For the text-containing cell, return its midpoint in (x, y) coordinate format. 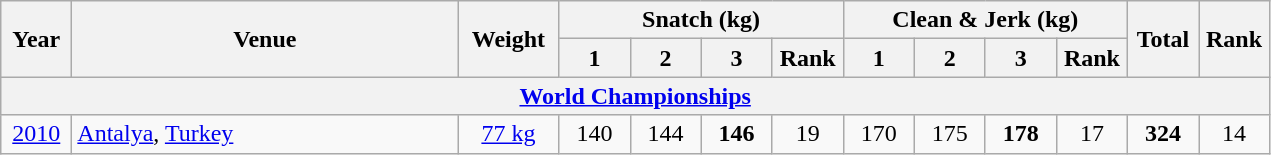
Weight (508, 39)
World Championships (636, 96)
146 (736, 134)
14 (1234, 134)
170 (878, 134)
144 (666, 134)
Antalya, Turkey (265, 134)
Snatch (kg) (701, 20)
19 (808, 134)
Venue (265, 39)
17 (1092, 134)
77 kg (508, 134)
Clean & Jerk (kg) (985, 20)
175 (950, 134)
324 (1162, 134)
178 (1020, 134)
Year (36, 39)
2010 (36, 134)
Total (1162, 39)
140 (594, 134)
